Search for the cell housing the specified text and yield its [x, y] center coordinate. 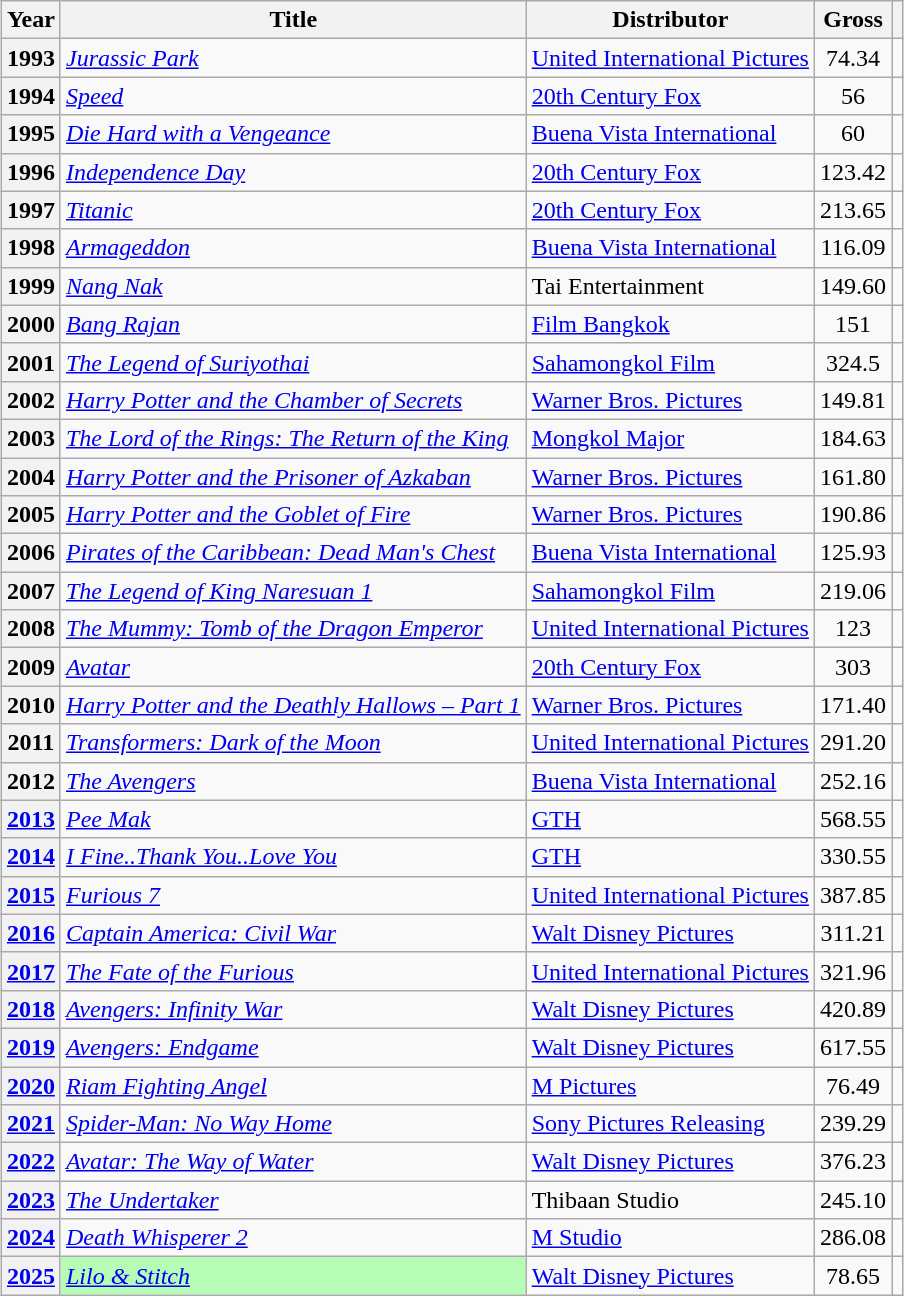
Bang Rajan [293, 324]
76.49 [852, 1085]
2018 [30, 1009]
151 [852, 324]
Mongkol Major [670, 438]
Die Hard with a Vengeance [293, 134]
1998 [30, 248]
2021 [30, 1124]
M Studio [670, 1238]
60 [852, 134]
Independence Day [293, 172]
Titanic [293, 210]
2013 [30, 819]
Film Bangkok [670, 324]
2004 [30, 477]
125.93 [852, 553]
2019 [30, 1047]
Avengers: Infinity War [293, 1009]
2001 [30, 362]
Avatar: The Way of Water [293, 1162]
2025 [30, 1276]
Harry Potter and the Deathly Hallows – Part 1 [293, 705]
Armageddon [293, 248]
420.89 [852, 1009]
1995 [30, 134]
M Pictures [670, 1085]
2011 [30, 743]
1993 [30, 58]
1996 [30, 172]
Pirates of the Caribbean: Dead Man's Chest [293, 553]
I Fine..Thank You..Love You [293, 857]
213.65 [852, 210]
617.55 [852, 1047]
286.08 [852, 1238]
The Undertaker [293, 1200]
245.10 [852, 1200]
2016 [30, 933]
1994 [30, 96]
2015 [30, 895]
324.5 [852, 362]
Nang Nak [293, 286]
2000 [30, 324]
2002 [30, 400]
116.09 [852, 248]
376.23 [852, 1162]
171.40 [852, 705]
2003 [30, 438]
311.21 [852, 933]
219.06 [852, 591]
Furious 7 [293, 895]
149.60 [852, 286]
2020 [30, 1085]
Speed [293, 96]
Distributor [670, 20]
123.42 [852, 172]
2006 [30, 553]
Gross [852, 20]
2007 [30, 591]
190.86 [852, 515]
Sony Pictures Releasing [670, 1124]
Spider-Man: No Way Home [293, 1124]
The Legend of Suriyothai [293, 362]
330.55 [852, 857]
149.81 [852, 400]
Transformers: Dark of the Moon [293, 743]
The Mummy: Tomb of the Dragon Emperor [293, 629]
123 [852, 629]
Harry Potter and the Prisoner of Azkaban [293, 477]
Title [293, 20]
78.65 [852, 1276]
The Legend of King Naresuan 1 [293, 591]
2010 [30, 705]
568.55 [852, 819]
2024 [30, 1238]
Captain America: Civil War [293, 933]
The Avengers [293, 781]
Harry Potter and the Chamber of Secrets [293, 400]
252.16 [852, 781]
321.96 [852, 971]
161.80 [852, 477]
74.34 [852, 58]
2017 [30, 971]
303 [852, 667]
1997 [30, 210]
1999 [30, 286]
2009 [30, 667]
184.63 [852, 438]
Death Whisperer 2 [293, 1238]
Pee Mak [293, 819]
387.85 [852, 895]
Avengers: Endgame [293, 1047]
Tai Entertainment [670, 286]
The Lord of the Rings: The Return of the King [293, 438]
2012 [30, 781]
56 [852, 96]
Avatar [293, 667]
The Fate of the Furious [293, 971]
291.20 [852, 743]
2014 [30, 857]
Harry Potter and the Goblet of Fire [293, 515]
Riam Fighting Angel [293, 1085]
2022 [30, 1162]
Jurassic Park [293, 58]
Year [30, 20]
239.29 [852, 1124]
2005 [30, 515]
Lilo & Stitch [293, 1276]
Thibaan Studio [670, 1200]
2008 [30, 629]
2023 [30, 1200]
